Extract the (x, y) coordinate from the center of the cell holding the provided text.  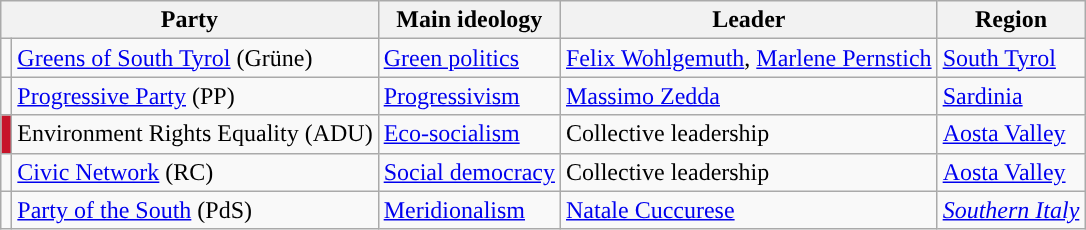
Environment Rights Equality (ADU) (195, 134)
Green politics (469, 58)
Party (190, 20)
Southern Italy (1011, 210)
Greens of South Tyrol (Grüne) (195, 58)
Progressive Party (PP) (195, 96)
Main ideology (469, 20)
Eco-socialism (469, 134)
Leader (748, 20)
Sardinia (1011, 96)
Civic Network (RC) (195, 172)
Social democracy (469, 172)
Party of the South (PdS) (195, 210)
Meridionalism (469, 210)
Massimo Zedda (748, 96)
Progressivism (469, 96)
South Tyrol (1011, 58)
Felix Wohlgemuth, Marlene Pernstich (748, 58)
Region (1011, 20)
Natale Cuccurese (748, 210)
